From the cell containing the given text, extract its center point as [X, Y] coordinate. 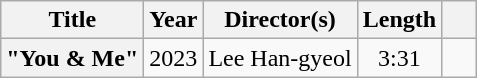
Year [174, 20]
3:31 [399, 58]
2023 [174, 58]
Title [72, 20]
Lee Han-gyeol [280, 58]
Director(s) [280, 20]
Length [399, 20]
"You & Me" [72, 58]
